Find where the given text appears and provide that cell's center as [X, Y] coordinate. 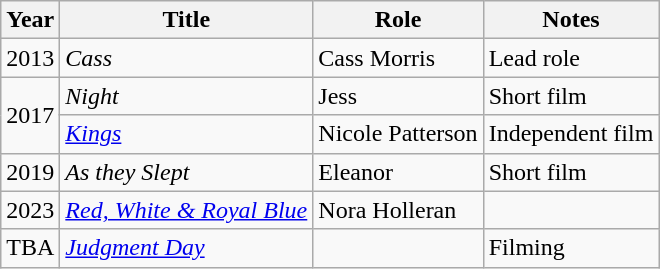
Notes [571, 20]
Eleanor [398, 172]
Jess [398, 96]
TBA [30, 248]
Title [186, 20]
Lead role [571, 58]
2013 [30, 58]
2019 [30, 172]
2023 [30, 210]
Kings [186, 134]
Year [30, 20]
As they Slept [186, 172]
Red, White & Royal Blue [186, 210]
Role [398, 20]
Independent film [571, 134]
Cass Morris [398, 58]
2017 [30, 115]
Night [186, 96]
Cass [186, 58]
Judgment Day [186, 248]
Nora Holleran [398, 210]
Nicole Patterson [398, 134]
Filming [571, 248]
